From the cell containing the given text, extract its center point as (X, Y) coordinate. 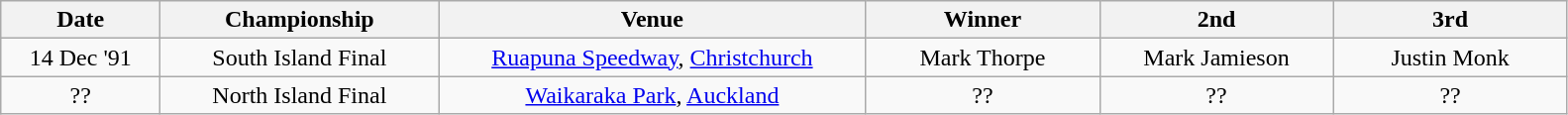
3rd (1450, 20)
Mark Jamieson (1216, 57)
Mark Thorpe (983, 57)
Waikaraka Park, Auckland (652, 95)
Ruapuna Speedway, Christchurch (652, 57)
South Island Final (299, 57)
2nd (1216, 20)
14 Dec '91 (81, 57)
Justin Monk (1450, 57)
Winner (983, 20)
Date (81, 20)
North Island Final (299, 95)
Venue (652, 20)
Championship (299, 20)
